For the text-containing cell, return its midpoint in [X, Y] coordinate format. 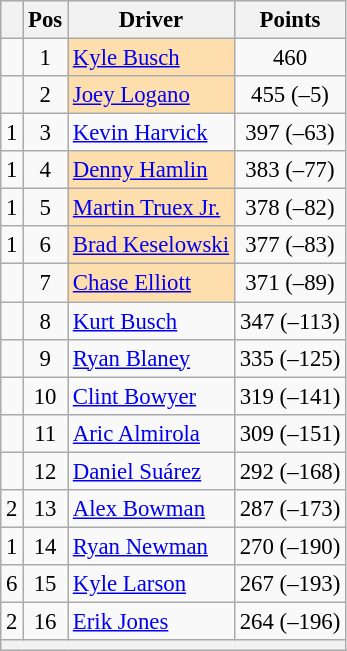
Clint Bowyer [152, 396]
Daniel Suárez [152, 471]
267 (–193) [290, 584]
Martin Truex Jr. [152, 208]
378 (–82) [290, 208]
16 [46, 621]
Points [290, 20]
4 [46, 170]
3 [46, 133]
14 [46, 546]
10 [46, 396]
Driver [152, 20]
460 [290, 58]
7 [46, 283]
319 (–141) [290, 396]
309 (–151) [290, 433]
Alex Bowman [152, 509]
264 (–196) [290, 621]
Kyle Busch [152, 58]
12 [46, 471]
292 (–168) [290, 471]
Denny Hamlin [152, 170]
383 (–77) [290, 170]
Chase Elliott [152, 283]
8 [46, 321]
Brad Keselowski [152, 245]
11 [46, 433]
9 [46, 358]
371 (–89) [290, 283]
Pos [46, 20]
Kevin Harvick [152, 133]
13 [46, 509]
397 (–63) [290, 133]
270 (–190) [290, 546]
Aric Almirola [152, 433]
335 (–125) [290, 358]
15 [46, 584]
Kurt Busch [152, 321]
Kyle Larson [152, 584]
Ryan Blaney [152, 358]
Ryan Newman [152, 546]
5 [46, 208]
455 (–5) [290, 95]
287 (–173) [290, 509]
Erik Jones [152, 621]
377 (–83) [290, 245]
347 (–113) [290, 321]
Joey Logano [152, 95]
